Detect which cell encompasses the target text, then output its [X, Y] center coordinate. 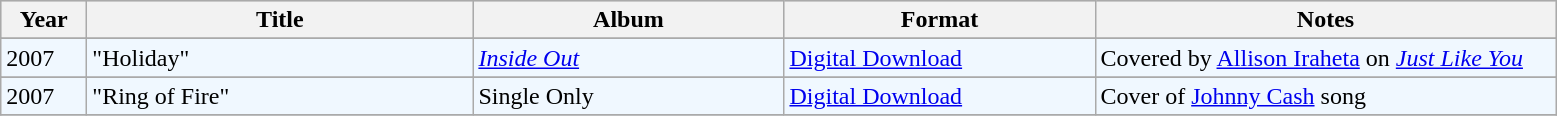
"Ring of Fire" [280, 96]
Inside Out [628, 58]
Single Only [628, 96]
Album [628, 20]
Notes [1326, 20]
Year [44, 20]
Format [940, 20]
Cover of Johnny Cash song [1326, 96]
"Holiday" [280, 58]
Covered by Allison Iraheta on Just Like You [1326, 58]
Title [280, 20]
